Scan for the cell matching the given text and deliver its (X, Y) coordinate at center. 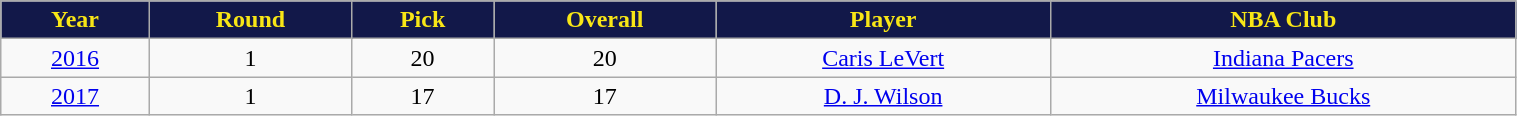
Pick (423, 20)
2016 (76, 58)
Player (884, 20)
Milwaukee Bucks (1283, 96)
Indiana Pacers (1283, 58)
Overall (605, 20)
NBA Club (1283, 20)
2017 (76, 96)
Round (250, 20)
D. J. Wilson (884, 96)
Year (76, 20)
Caris LeVert (884, 58)
